Scan for the cell matching the given text and deliver its (X, Y) coordinate at center. 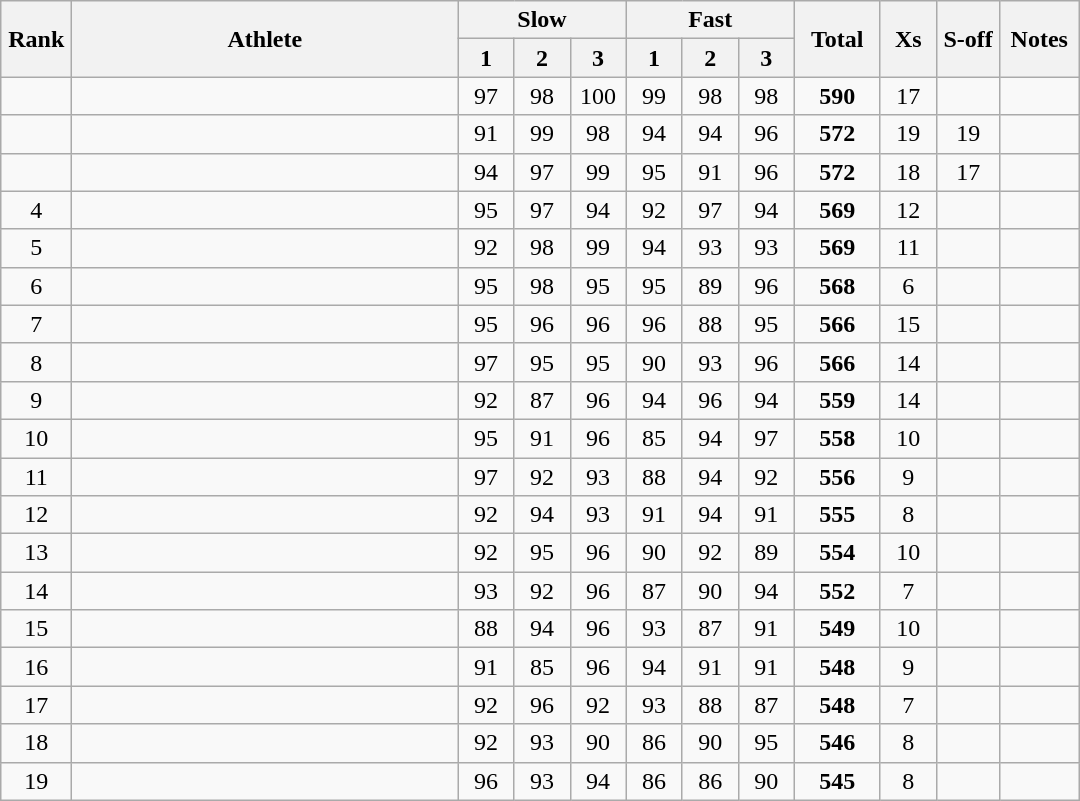
555 (837, 515)
Xs (908, 39)
S-off (968, 39)
558 (837, 438)
Slow (542, 20)
100 (598, 96)
545 (837, 781)
554 (837, 553)
Athlete (265, 39)
552 (837, 591)
Rank (36, 39)
16 (36, 667)
4 (36, 210)
556 (837, 477)
559 (837, 400)
Total (837, 39)
546 (837, 743)
Notes (1040, 39)
13 (36, 553)
549 (837, 629)
5 (36, 248)
568 (837, 286)
590 (837, 96)
Fast (710, 20)
